Determine the [x, y] coordinate at the center of the cell enclosing the given text.  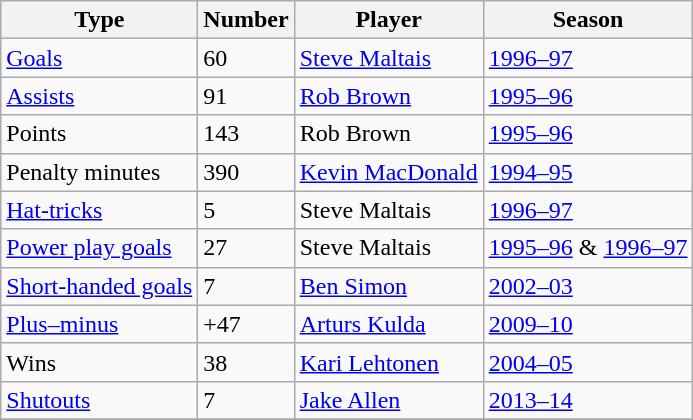
91 [246, 96]
Penalty minutes [100, 172]
Jake Allen [388, 400]
Arturs Kulda [388, 324]
2013–14 [588, 400]
1995–96 & 1996–97 [588, 248]
1994–95 [588, 172]
Player [388, 20]
Power play goals [100, 248]
Season [588, 20]
Number [246, 20]
Kevin MacDonald [388, 172]
Plus–minus [100, 324]
60 [246, 58]
Ben Simon [388, 286]
Short-handed goals [100, 286]
Goals [100, 58]
5 [246, 210]
Shutouts [100, 400]
2004–05 [588, 362]
2009–10 [588, 324]
Wins [100, 362]
Assists [100, 96]
Points [100, 134]
2002–03 [588, 286]
27 [246, 248]
38 [246, 362]
Hat-tricks [100, 210]
Type [100, 20]
143 [246, 134]
+47 [246, 324]
Kari Lehtonen [388, 362]
390 [246, 172]
